Return the [x, y] coordinate for the center point of the cell that contains the specified text.  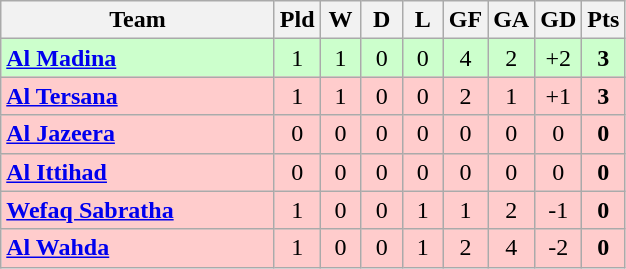
-1 [558, 210]
Al Madina [138, 58]
GF [465, 20]
+2 [558, 58]
Pts [604, 20]
Al Wahda [138, 248]
-2 [558, 248]
W [340, 20]
L [422, 20]
Al Jazeera [138, 134]
Pld [297, 20]
+1 [558, 96]
Al Ittihad [138, 172]
Wefaq Sabratha [138, 210]
GD [558, 20]
Al Tersana [138, 96]
GA [512, 20]
D [382, 20]
Team [138, 20]
